Return the [x, y] coordinate for the center point of the cell that contains the specified text.  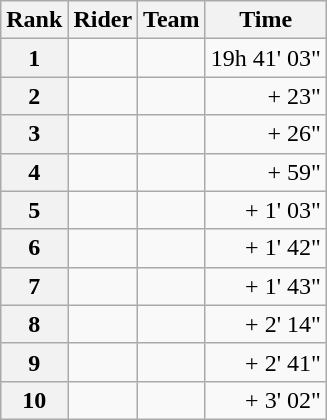
+ 1' 43" [266, 286]
Rank [34, 20]
7 [34, 286]
+ 3' 02" [266, 400]
Rider [103, 20]
4 [34, 172]
+ 2' 14" [266, 324]
5 [34, 210]
1 [34, 58]
6 [34, 248]
Time [266, 20]
2 [34, 96]
9 [34, 362]
3 [34, 134]
Team [172, 20]
+ 2' 41" [266, 362]
+ 1' 03" [266, 210]
+ 23" [266, 96]
+ 59" [266, 172]
8 [34, 324]
10 [34, 400]
+ 26" [266, 134]
19h 41' 03" [266, 58]
+ 1' 42" [266, 248]
